Identify which cell holds the provided text, then report its [X, Y] central coordinate. 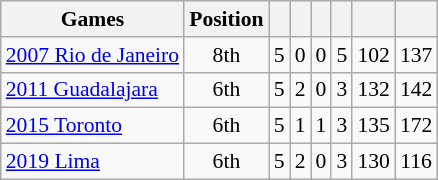
102 [374, 55]
132 [374, 90]
172 [416, 126]
130 [374, 162]
116 [416, 162]
2019 Lima [92, 162]
142 [416, 90]
2015 Toronto [92, 126]
137 [416, 55]
Position [226, 19]
2011 Guadalajara [92, 90]
8th [226, 55]
135 [374, 126]
Games [92, 19]
2007 Rio de Janeiro [92, 55]
